Pinpoint the cell where the given text exists, returning its [x, y] midpoint coordinate. 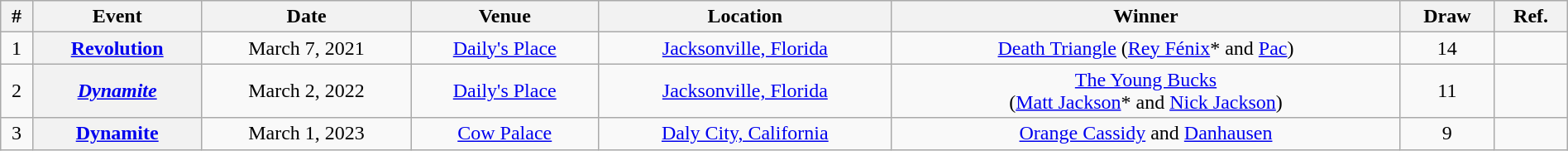
Cow Palace [504, 134]
March 2, 2022 [306, 91]
Daly City, California [746, 134]
2 [17, 91]
Revolution [117, 48]
Death Triangle (Rey Fénix* and Pac) [1146, 48]
Winner [1146, 17]
9 [1447, 134]
Event [117, 17]
14 [1447, 48]
# [17, 17]
Venue [504, 17]
Location [746, 17]
March 1, 2023 [306, 134]
1 [17, 48]
11 [1447, 91]
The Young Bucks(Matt Jackson* and Nick Jackson) [1146, 91]
Date [306, 17]
Orange Cassidy and Danhausen [1146, 134]
March 7, 2021 [306, 48]
Draw [1447, 17]
3 [17, 134]
Ref. [1531, 17]
